Pinpoint the cell where the given text exists, returning its [x, y] midpoint coordinate. 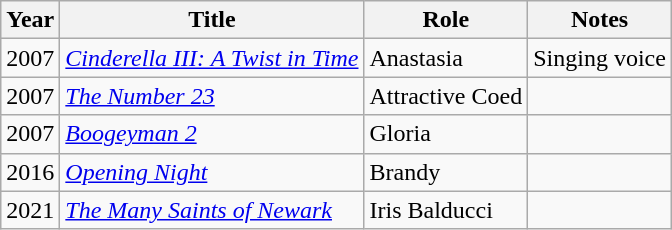
The Many Saints of Newark [212, 210]
2021 [30, 210]
Year [30, 20]
Gloria [446, 134]
The Number 23 [212, 96]
Cinderella III: A Twist in Time [212, 58]
2016 [30, 172]
Brandy [446, 172]
Title [212, 20]
Singing voice [600, 58]
Boogeyman 2 [212, 134]
Role [446, 20]
Anastasia [446, 58]
Iris Balducci [446, 210]
Attractive Coed [446, 96]
Opening Night [212, 172]
Notes [600, 20]
